Detect which cell encompasses the target text, then output its [X, Y] center coordinate. 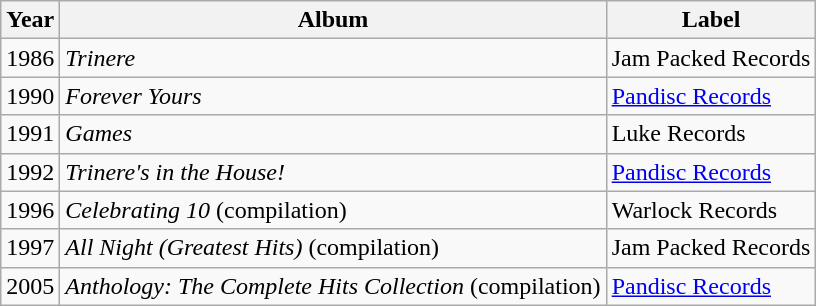
Anthology: The Complete Hits Collection (compilation) [333, 286]
Trinere [333, 58]
Label [711, 20]
Warlock Records [711, 210]
Year [30, 20]
Forever Yours [333, 96]
1992 [30, 172]
Trinere's in the House! [333, 172]
1996 [30, 210]
Luke Records [711, 134]
All Night (Greatest Hits) (compilation) [333, 248]
1991 [30, 134]
1990 [30, 96]
1986 [30, 58]
Games [333, 134]
1997 [30, 248]
Album [333, 20]
2005 [30, 286]
Celebrating 10 (compilation) [333, 210]
